Scan for the cell matching the given text and deliver its [X, Y] coordinate at center. 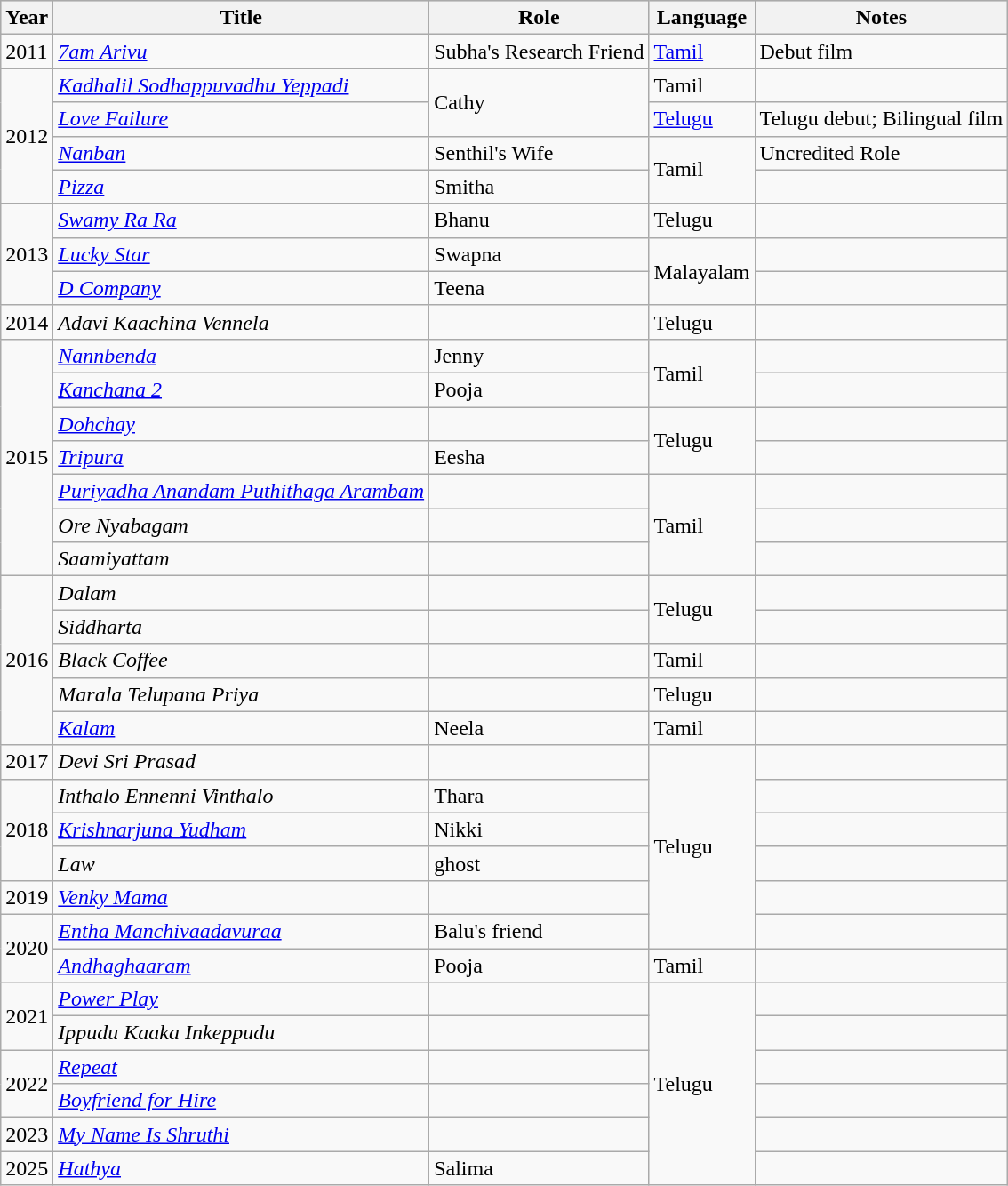
Saamiyattam [242, 559]
Entha Manchivaadavuraa [242, 931]
Devi Sri Prasad [242, 762]
2017 [27, 762]
Power Play [242, 999]
Dalam [242, 593]
Boyfriend for Hire [242, 1101]
Inthalo Ennenni Vinthalo [242, 796]
Eesha [539, 458]
Subha's Research Friend [539, 52]
My Name Is Shruthi [242, 1134]
2025 [27, 1168]
Language [702, 18]
2023 [27, 1134]
Andhaghaaram [242, 965]
Cathy [539, 102]
Balu's friend [539, 931]
Swamy Ra Ra [242, 220]
Teena [539, 288]
Law [242, 863]
Smitha [539, 187]
Notes [882, 18]
Nikki [539, 829]
Marala Telupana Priya [242, 694]
D Company [242, 288]
Dohchay [242, 424]
Senthil's Wife [539, 153]
Bhanu [539, 220]
Repeat [242, 1067]
2019 [27, 897]
2016 [27, 661]
Thara [539, 796]
Hathya [242, 1168]
Tripura [242, 458]
Malayalam [702, 271]
Venky Mama [242, 897]
Title [242, 18]
2022 [27, 1084]
Nannbenda [242, 356]
ghost [539, 863]
Love Failure [242, 119]
Ore Nyabagam [242, 525]
Krishnarjuna Yudham [242, 829]
7am Arivu [242, 52]
Swapna [539, 254]
2020 [27, 948]
Debut film [882, 52]
Neela [539, 728]
Black Coffee [242, 661]
Siddharta [242, 627]
Uncredited Role [882, 153]
Lucky Star [242, 254]
2021 [27, 1016]
Pizza [242, 187]
Telugu debut; Bilingual film [882, 119]
Salima [539, 1168]
2013 [27, 254]
Role [539, 18]
Year [27, 18]
2015 [27, 457]
Kadhalil Sodhappuvadhu Yeppadi [242, 85]
2012 [27, 136]
Adavi Kaachina Vennela [242, 322]
Ippudu Kaaka Inkeppudu [242, 1033]
Jenny [539, 356]
2014 [27, 322]
Nanban [242, 153]
2011 [27, 52]
Puriyadha Anandam Puthithaga Arambam [242, 492]
Kalam [242, 728]
Kanchana 2 [242, 389]
2018 [27, 829]
